Identify which cell holds the provided text, then report its (X, Y) central coordinate. 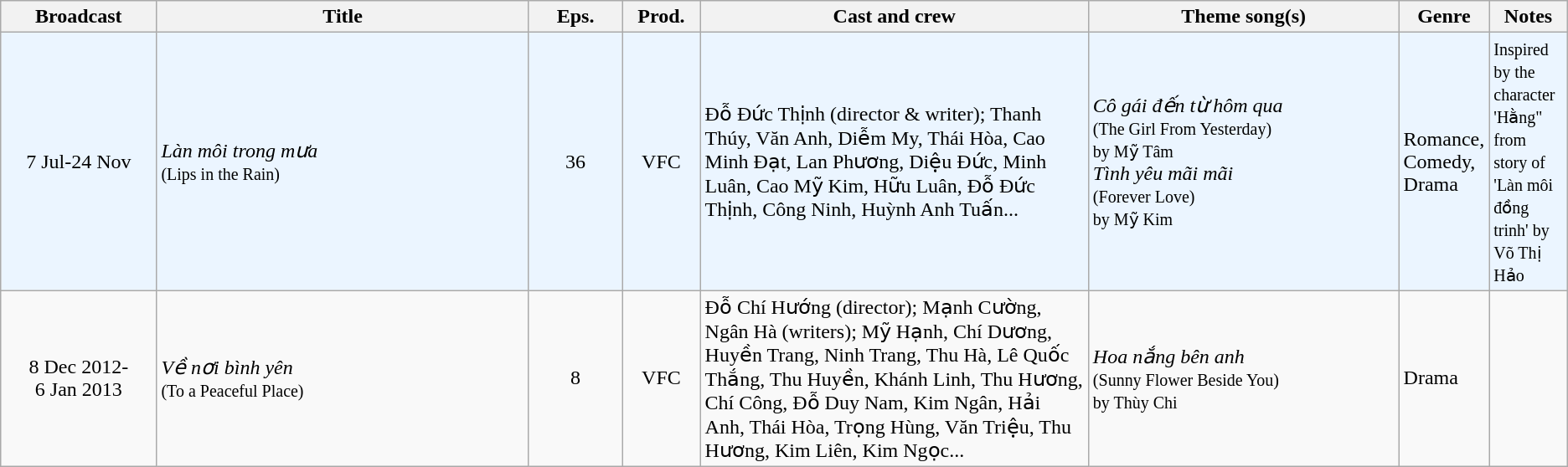
Eps. (575, 17)
Genre (1444, 17)
8 Dec 2012-6 Jan 2013 (79, 378)
Hoa nắng bên anh (Sunny Flower Beside You)by Thùy Chi (1243, 378)
Notes (1528, 17)
Về nơi bình yên (To a Peaceful Place) (343, 378)
8 (575, 378)
Title (343, 17)
Drama (1444, 378)
Làn môi trong mưa (Lips in the Rain) (343, 162)
Theme song(s) (1243, 17)
Inspired by the character 'Hằng" from story of 'Làn môi đồng trinh' by Võ Thị Hảo (1528, 162)
Prod. (662, 17)
36 (575, 162)
Broadcast (79, 17)
7 Jul-24 Nov (79, 162)
Romance, Comedy, Drama (1444, 162)
Cast and crew (895, 17)
Cô gái đến từ hôm qua (The Girl From Yesterday)by Mỹ TâmTình yêu mãi mãi (Forever Love)by Mỹ Kim (1243, 162)
